Extract the [x, y] coordinate from the center of the cell holding the provided text.  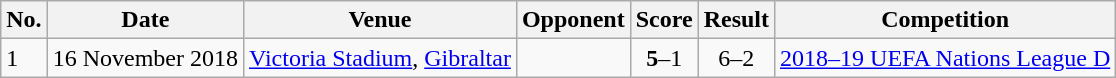
2018–19 UEFA Nations League D [946, 58]
16 November 2018 [145, 58]
5–1 [664, 58]
6–2 [736, 58]
Score [664, 20]
1 [24, 58]
Competition [946, 20]
Result [736, 20]
Date [145, 20]
No. [24, 20]
Opponent [573, 20]
Victoria Stadium, Gibraltar [380, 58]
Venue [380, 20]
